Scan for the cell matching the given text and deliver its [x, y] coordinate at center. 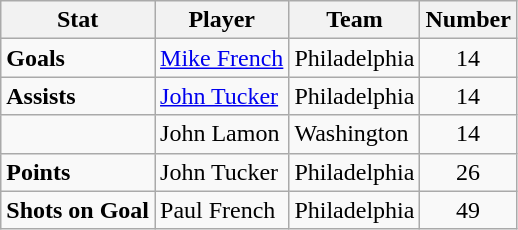
Shots on Goal [78, 210]
Points [78, 172]
Assists [78, 96]
Player [222, 20]
Goals [78, 58]
26 [468, 172]
49 [468, 210]
Team [354, 20]
Number [468, 20]
Mike French [222, 58]
Washington [354, 134]
Paul French [222, 210]
Stat [78, 20]
John Lamon [222, 134]
